Locate the cell with the specified text and output its (X, Y) center coordinate. 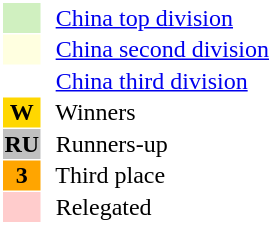
Relegated (156, 207)
RU (22, 144)
Winners (156, 113)
China second division (156, 49)
W (22, 113)
3 (22, 175)
Runners-up (156, 144)
China top division (156, 18)
China third division (156, 81)
Third place (156, 175)
